For the text-containing cell, return its midpoint in [X, Y] coordinate format. 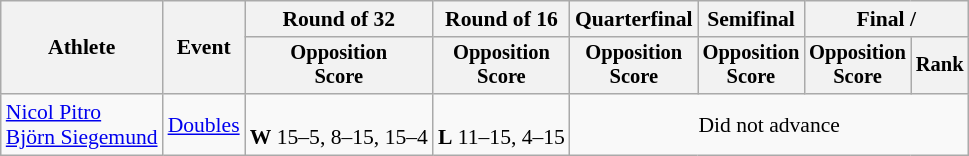
Event [204, 48]
Did not advance [769, 124]
Quarterfinal [634, 19]
Semifinal [752, 19]
Nicol PitroBjörn Siegemund [82, 124]
Doubles [204, 124]
Round of 32 [339, 19]
Final / [886, 19]
Round of 16 [502, 19]
W 15–5, 8–15, 15–4 [339, 124]
Athlete [82, 48]
L 11–15, 4–15 [502, 124]
Rank [940, 66]
